Locate the cell with the specified text and output its [x, y] center coordinate. 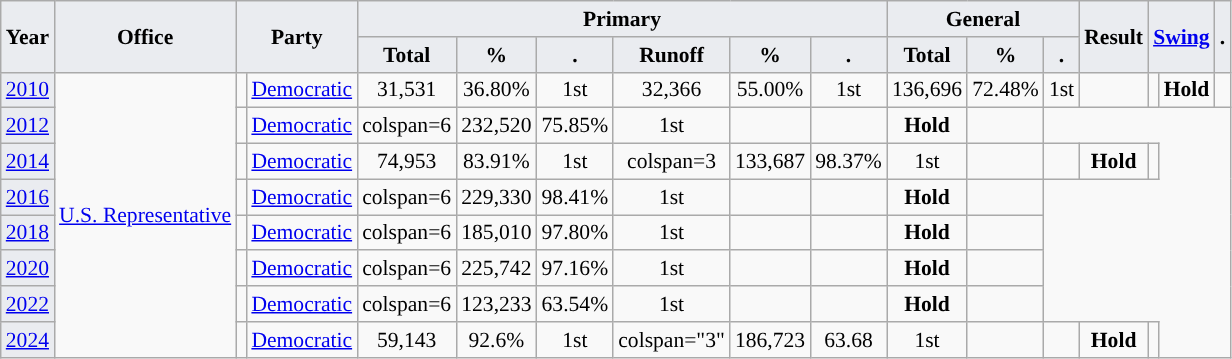
36.80% [496, 90]
186,723 [770, 340]
2018 [28, 233]
185,010 [496, 233]
98.37% [848, 162]
colspan="3" [672, 340]
97.80% [576, 233]
2012 [28, 126]
74,953 [406, 162]
229,330 [496, 197]
123,233 [496, 304]
225,742 [496, 269]
Year [28, 36]
133,687 [770, 162]
Runoff [672, 55]
98.41% [576, 197]
U.S. Representative [145, 214]
32,366 [672, 90]
31,531 [406, 90]
2022 [28, 304]
72.48% [1006, 90]
92.6% [496, 340]
63.54% [576, 304]
83.91% [496, 162]
232,520 [496, 126]
2024 [28, 340]
97.16% [576, 269]
2010 [28, 90]
General [983, 19]
55.00% [770, 90]
75.85% [576, 126]
Swing [1182, 36]
59,143 [406, 340]
136,696 [927, 90]
Office [145, 36]
Primary [622, 19]
2014 [28, 162]
63.68 [848, 340]
2016 [28, 197]
Result [1114, 36]
colspan=3 [672, 162]
Party [296, 36]
2020 [28, 269]
